Extract the (X, Y) coordinate from the center of the cell holding the provided text.  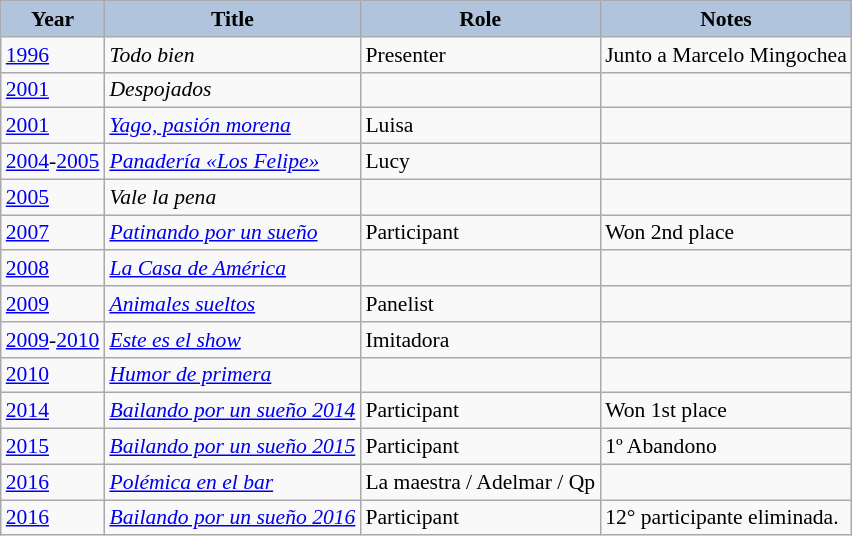
Humor de primera (232, 375)
Presenter (480, 55)
2007 (53, 233)
Lucy (480, 162)
Bailando por un sueño 2015 (232, 447)
Yago, pasión morena (232, 126)
Vale la pena (232, 197)
2009 (53, 304)
Patinando por un sueño (232, 233)
12° participante eliminada. (726, 518)
1º Abandono (726, 447)
Role (480, 19)
Title (232, 19)
2009-2010 (53, 340)
2015 (53, 447)
La maestra / Adelmar / Qp (480, 482)
Luisa (480, 126)
2005 (53, 197)
Bailando por un sueño 2016 (232, 518)
Animales sueltos (232, 304)
Bailando por un sueño 2014 (232, 411)
Panelist (480, 304)
Imitadora (480, 340)
Junto a Marcelo Mingochea (726, 55)
Won 2nd place (726, 233)
Panadería «Los Felipe» (232, 162)
Polémica en el bar (232, 482)
2008 (53, 269)
Notes (726, 19)
Despojados (232, 90)
2014 (53, 411)
Year (53, 19)
Won 1st place (726, 411)
2010 (53, 375)
2004-2005 (53, 162)
Este es el show (232, 340)
La Casa de América (232, 269)
Todo bien (232, 55)
1996 (53, 55)
